Return the (x, y) coordinate for the center point of the cell that contains the specified text.  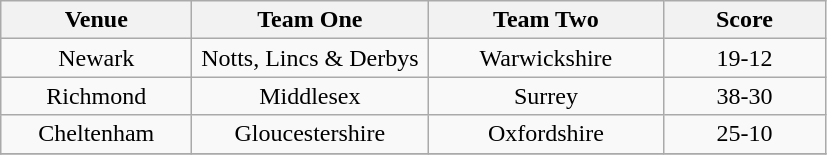
Cheltenham (96, 134)
Oxfordshire (546, 134)
38-30 (744, 96)
Richmond (96, 96)
Team Two (546, 20)
Gloucestershire (310, 134)
Notts, Lincs & Derbys (310, 58)
Warwickshire (546, 58)
Score (744, 20)
Middlesex (310, 96)
Team One (310, 20)
Venue (96, 20)
25-10 (744, 134)
Newark (96, 58)
Surrey (546, 96)
19-12 (744, 58)
